Return the [X, Y] coordinate for the center point of the cell that contains the specified text.  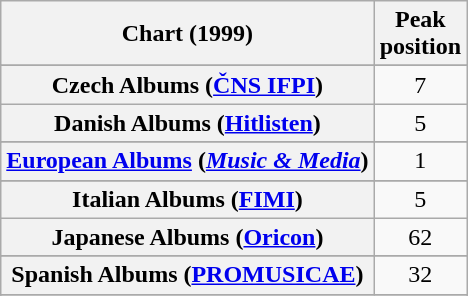
7 [420, 85]
Peakposition [420, 34]
1 [420, 161]
European Albums (Music & Media) [188, 161]
32 [420, 275]
Czech Albums (ČNS IFPI) [188, 85]
Spanish Albums (PROMUSICAE) [188, 275]
Italian Albums (FIMI) [188, 199]
Chart (1999) [188, 34]
Danish Albums (Hitlisten) [188, 123]
Japanese Albums (Oricon) [188, 237]
62 [420, 237]
